Find where the given text appears and provide that cell's center as [x, y] coordinate. 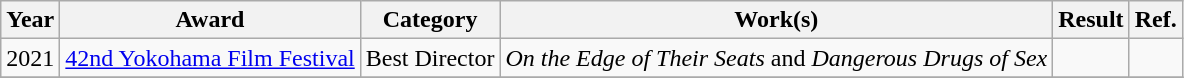
On the Edge of Their Seats and Dangerous Drugs of Sex [776, 58]
Work(s) [776, 20]
Ref. [1156, 20]
Year [30, 20]
2021 [30, 58]
Category [430, 20]
Result [1091, 20]
42nd Yokohama Film Festival [210, 58]
Award [210, 20]
Best Director [430, 58]
